For the text-containing cell, return its midpoint in [X, Y] coordinate format. 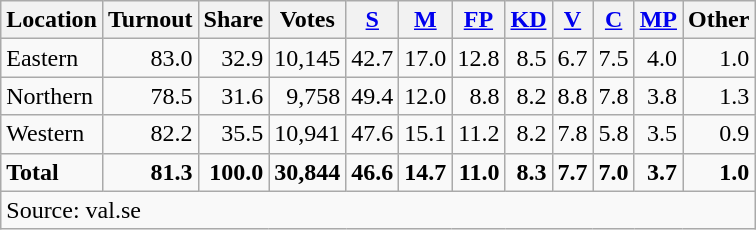
1.3 [718, 96]
FP [478, 20]
3.8 [658, 96]
Other [718, 20]
Total [52, 172]
KD [528, 20]
11.2 [478, 134]
5.8 [614, 134]
78.5 [150, 96]
35.5 [234, 134]
32.9 [234, 58]
17.0 [426, 58]
7.7 [572, 172]
Votes [308, 20]
10,941 [308, 134]
47.6 [372, 134]
10,145 [308, 58]
Northern [52, 96]
31.6 [234, 96]
7.5 [614, 58]
Source: val.se [378, 210]
V [572, 20]
Location [52, 20]
Turnout [150, 20]
C [614, 20]
12.8 [478, 58]
3.7 [658, 172]
12.0 [426, 96]
S [372, 20]
0.9 [718, 134]
11.0 [478, 172]
8.3 [528, 172]
4.0 [658, 58]
42.7 [372, 58]
Eastern [52, 58]
Western [52, 134]
6.7 [572, 58]
Share [234, 20]
100.0 [234, 172]
49.4 [372, 96]
7.0 [614, 172]
81.3 [150, 172]
83.0 [150, 58]
30,844 [308, 172]
14.7 [426, 172]
82.2 [150, 134]
46.6 [372, 172]
3.5 [658, 134]
15.1 [426, 134]
9,758 [308, 96]
MP [658, 20]
M [426, 20]
8.5 [528, 58]
